Output the [x, y] coordinate of the center of the cell containing the given text.  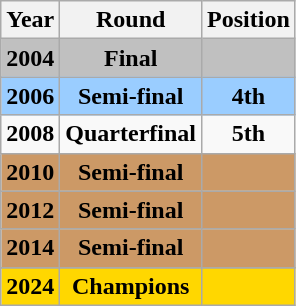
5th [249, 134]
2008 [30, 134]
Final [131, 58]
2014 [30, 248]
2012 [30, 210]
2024 [30, 286]
Champions [131, 286]
Position [249, 20]
Round [131, 20]
Quarterfinal [131, 134]
2004 [30, 58]
4th [249, 96]
Year [30, 20]
2010 [30, 172]
2006 [30, 96]
